For the text-containing cell, return its midpoint in [x, y] coordinate format. 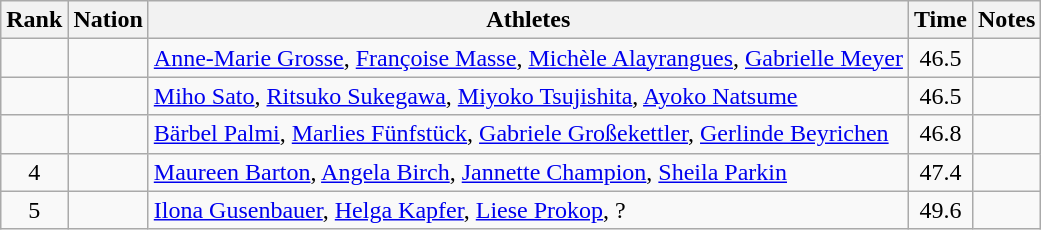
Notes [1006, 20]
Bärbel Palmi, Marlies Fünfstück, Gabriele Großekettler, Gerlinde Beyrichen [528, 134]
4 [34, 172]
Anne-Marie Grosse, Françoise Masse, Michèle Alayrangues, Gabrielle Meyer [528, 58]
47.4 [940, 172]
46.8 [940, 134]
Athletes [528, 20]
Maureen Barton, Angela Birch, Jannette Champion, Sheila Parkin [528, 172]
Time [940, 20]
Miho Sato, Ritsuko Sukegawa, Miyoko Tsujishita, Ayoko Natsume [528, 96]
5 [34, 210]
Rank [34, 20]
Nation [108, 20]
Ilona Gusenbauer, Helga Kapfer, Liese Prokop, ? [528, 210]
49.6 [940, 210]
